Identify which cell holds the provided text, then report its [X, Y] central coordinate. 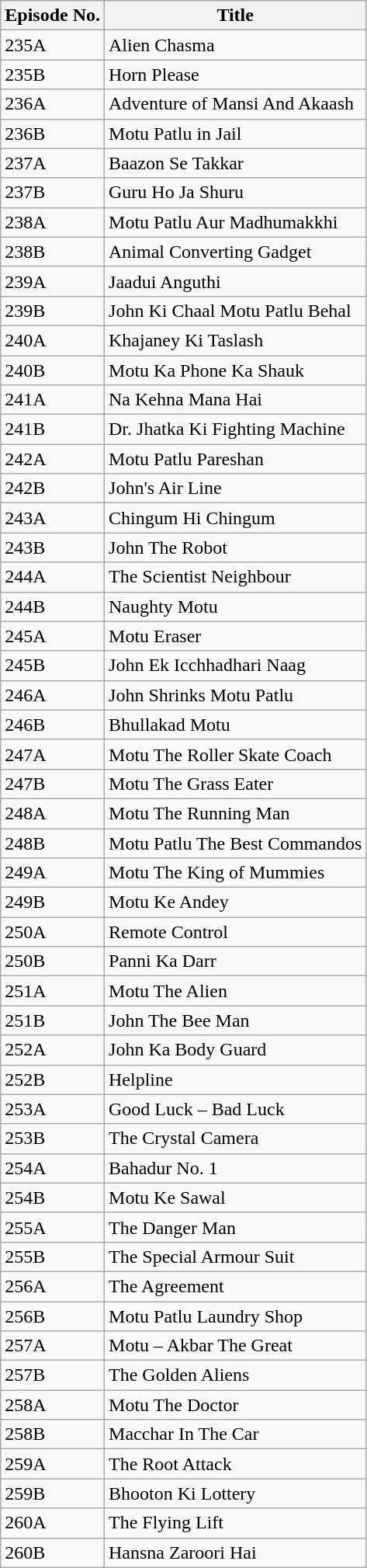
248A [53, 813]
Motu Patlu Aur Madhumakkhi [236, 222]
236A [53, 104]
240A [53, 340]
Bhullakad Motu [236, 725]
The Flying Lift [236, 1523]
243B [53, 548]
Title [236, 16]
242B [53, 488]
257A [53, 1346]
Khajaney Ki Taslash [236, 340]
239A [53, 281]
Motu Patlu Laundry Shop [236, 1316]
256A [53, 1286]
Motu Ke Sawal [236, 1198]
Guru Ho Ja Shuru [236, 193]
247B [53, 784]
255B [53, 1257]
245B [53, 666]
Helpline [236, 1080]
259B [53, 1493]
Horn Please [236, 75]
The Danger Man [236, 1227]
248B [53, 843]
Good Luck – Bad Luck [236, 1109]
246B [53, 725]
Motu The Roller Skate Coach [236, 754]
245A [53, 636]
Alien Chasma [236, 45]
244B [53, 607]
252A [53, 1050]
244A [53, 577]
253B [53, 1139]
Bhooton Ki Lottery [236, 1493]
The Agreement [236, 1286]
Motu – Akbar The Great [236, 1346]
238A [53, 222]
Motu The King of Mummies [236, 873]
John The Robot [236, 548]
Motu Ka Phone Ka Shauk [236, 370]
237A [53, 163]
Adventure of Mansi And Akaash [236, 104]
251A [53, 991]
260B [53, 1552]
242A [53, 459]
Motu The Running Man [236, 813]
241A [53, 400]
254A [53, 1168]
260A [53, 1523]
252B [53, 1080]
258B [53, 1434]
Jaadui Anguthi [236, 281]
Dr. Jhatka Ki Fighting Machine [236, 429]
239B [53, 311]
256B [53, 1316]
Motu Patlu The Best Commandos [236, 843]
258A [53, 1405]
253A [53, 1109]
235A [53, 45]
Motu The Doctor [236, 1405]
John Ka Body Guard [236, 1050]
John's Air Line [236, 488]
Motu Eraser [236, 636]
The Scientist Neighbour [236, 577]
259A [53, 1464]
254B [53, 1198]
250A [53, 932]
255A [53, 1227]
Hansna Zaroori Hai [236, 1552]
Motu Patlu Pareshan [236, 459]
246A [53, 695]
John Ek Icchhadhari Naag [236, 666]
240B [53, 370]
243A [53, 518]
249A [53, 873]
Motu Patlu in Jail [236, 134]
251B [53, 1020]
237B [53, 193]
Chingum Hi Chingum [236, 518]
Naughty Motu [236, 607]
The Golden Aliens [236, 1375]
Motu The Alien [236, 991]
Episode No. [53, 16]
Bahadur No. 1 [236, 1168]
Macchar In The Car [236, 1434]
Baazon Se Takkar [236, 163]
250B [53, 961]
Motu Ke Andey [236, 902]
241B [53, 429]
Panni Ka Darr [236, 961]
238B [53, 252]
249B [53, 902]
Motu The Grass Eater [236, 784]
235B [53, 75]
Remote Control [236, 932]
John Ki Chaal Motu Patlu Behal [236, 311]
257B [53, 1375]
John The Bee Man [236, 1020]
The Crystal Camera [236, 1139]
The Root Attack [236, 1464]
Na Kehna Mana Hai [236, 400]
247A [53, 754]
236B [53, 134]
Animal Converting Gadget [236, 252]
John Shrinks Motu Patlu [236, 695]
The Special Armour Suit [236, 1257]
